Output the (x, y) coordinate of the center of the cell containing the given text.  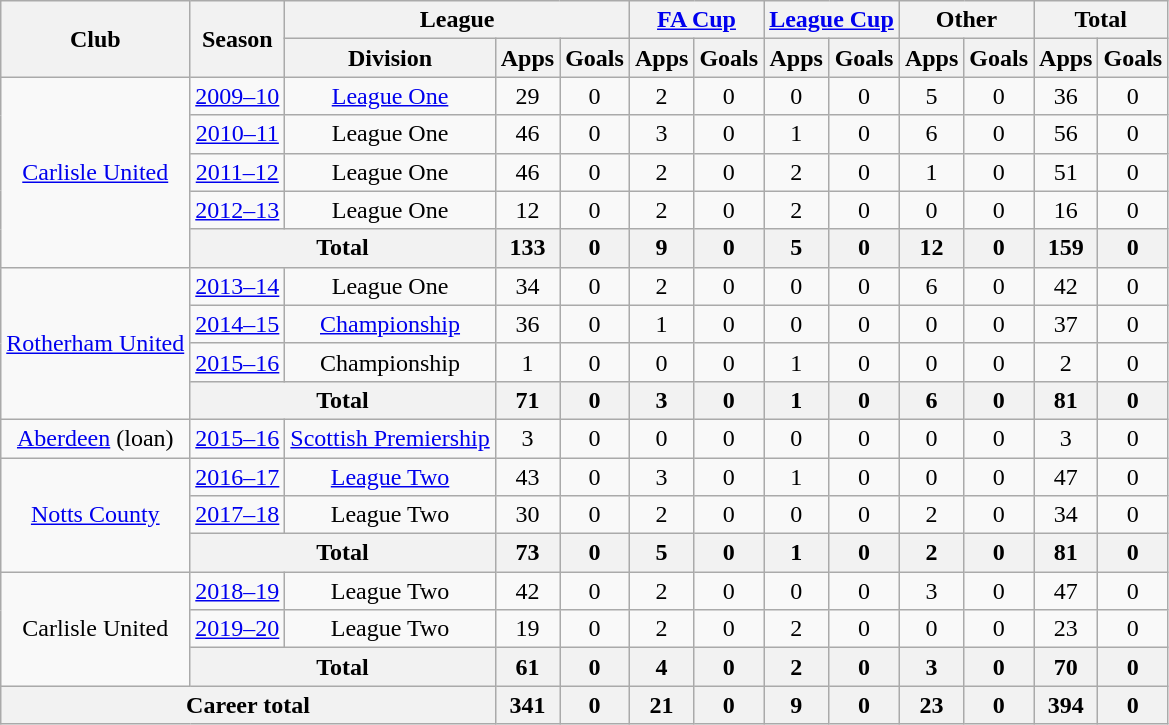
159 (1066, 248)
Season (238, 39)
League (458, 20)
League Cup (832, 20)
2018–19 (238, 591)
2017–18 (238, 515)
Division (390, 58)
71 (527, 400)
2013–14 (238, 286)
29 (527, 96)
70 (1066, 667)
Rotherham United (96, 343)
2014–15 (238, 324)
Notts County (96, 515)
Other (966, 20)
2012–13 (238, 210)
Aberdeen (loan) (96, 438)
394 (1066, 705)
2019–20 (238, 629)
Scottish Premiership (390, 438)
56 (1066, 134)
19 (527, 629)
21 (661, 705)
341 (527, 705)
16 (1066, 210)
Career total (248, 705)
4 (661, 667)
133 (527, 248)
2016–17 (238, 477)
37 (1066, 324)
43 (527, 477)
2009–10 (238, 96)
30 (527, 515)
FA Cup (696, 20)
Club (96, 39)
51 (1066, 172)
61 (527, 667)
2010–11 (238, 134)
73 (527, 553)
2011–12 (238, 172)
